Return (x, y) of the center of cell containing provided text 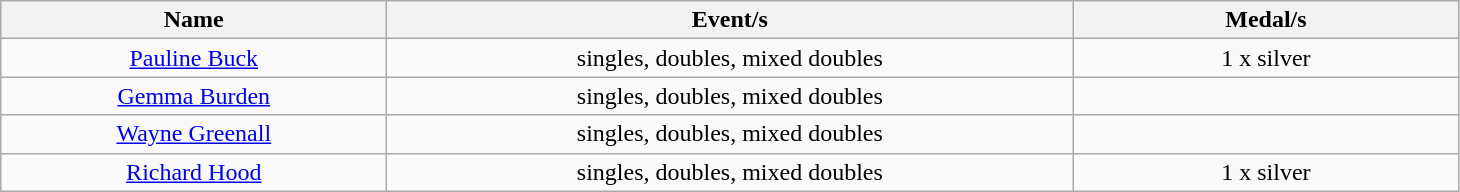
Gemma Burden (194, 96)
Name (194, 20)
Wayne Greenall (194, 134)
Richard Hood (194, 172)
Medal/s (1266, 20)
Pauline Buck (194, 58)
Event/s (730, 20)
